Capture the cell that displays the provided text and extract its (x, y) central coordinate. 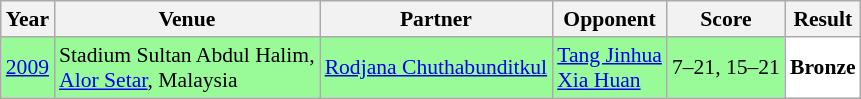
Score (726, 19)
Bronze (823, 68)
Result (823, 19)
Venue (187, 19)
Partner (436, 19)
Year (28, 19)
Opponent (610, 19)
Rodjana Chuthabunditkul (436, 68)
Tang Jinhua Xia Huan (610, 68)
2009 (28, 68)
Stadium Sultan Abdul Halim,Alor Setar, Malaysia (187, 68)
7–21, 15–21 (726, 68)
